Find where the given text appears and provide that cell's center as [x, y] coordinate. 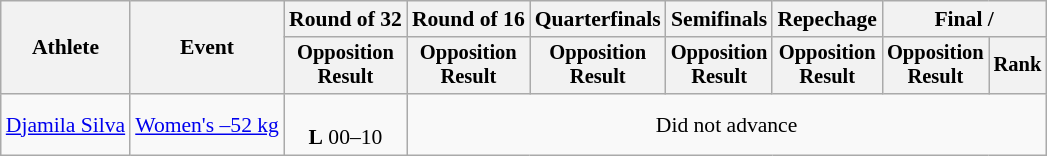
Event [207, 48]
Women's –52 kg [207, 124]
Athlete [66, 48]
Round of 32 [346, 19]
Did not advance [726, 124]
Round of 16 [468, 19]
Djamila Silva [66, 124]
Rank [1018, 66]
Semifinals [720, 19]
Quarterfinals [598, 19]
Repechage [827, 19]
Final / [964, 19]
L 00–10 [346, 124]
